Capture the cell that displays the provided text and extract its (X, Y) central coordinate. 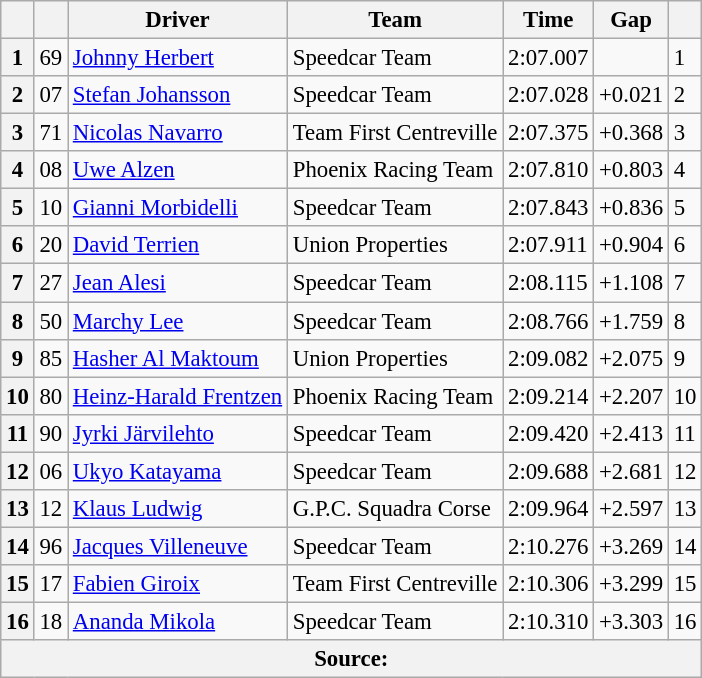
Driver (178, 20)
07 (50, 95)
Stefan Johansson (178, 95)
+2.681 (632, 471)
90 (50, 433)
17 (50, 584)
2:09.214 (548, 396)
David Terrien (178, 245)
Johnny Herbert (178, 58)
2:09.688 (548, 471)
27 (50, 283)
Heinz-Harald Frentzen (178, 396)
2:10.306 (548, 584)
Jean Alesi (178, 283)
G.P.C. Squadra Corse (394, 509)
Gap (632, 20)
2:07.028 (548, 95)
Time (548, 20)
Klaus Ludwig (178, 509)
2:07.843 (548, 208)
2:07.375 (548, 133)
Source: (352, 659)
+1.108 (632, 283)
+2.207 (632, 396)
50 (50, 321)
20 (50, 245)
+2.597 (632, 509)
+1.759 (632, 321)
+0.904 (632, 245)
Jacques Villeneuve (178, 546)
2:07.911 (548, 245)
Ananda Mikola (178, 621)
80 (50, 396)
2:07.810 (548, 170)
2:09.964 (548, 509)
+3.299 (632, 584)
18 (50, 621)
2:07.007 (548, 58)
Nicolas Navarro (178, 133)
2:09.420 (548, 433)
2:09.082 (548, 358)
2:10.310 (548, 621)
+0.803 (632, 170)
96 (50, 546)
+0.368 (632, 133)
+0.021 (632, 95)
Ukyo Katayama (178, 471)
Team (394, 20)
69 (50, 58)
Uwe Alzen (178, 170)
2:08.766 (548, 321)
2:10.276 (548, 546)
+0.836 (632, 208)
Hasher Al Maktoum (178, 358)
2:08.115 (548, 283)
+2.413 (632, 433)
Gianni Morbidelli (178, 208)
Marchy Lee (178, 321)
+3.269 (632, 546)
08 (50, 170)
+3.303 (632, 621)
Fabien Giroix (178, 584)
06 (50, 471)
85 (50, 358)
+2.075 (632, 358)
Jyrki Järvilehto (178, 433)
71 (50, 133)
